For the text-containing cell, return its midpoint in [x, y] coordinate format. 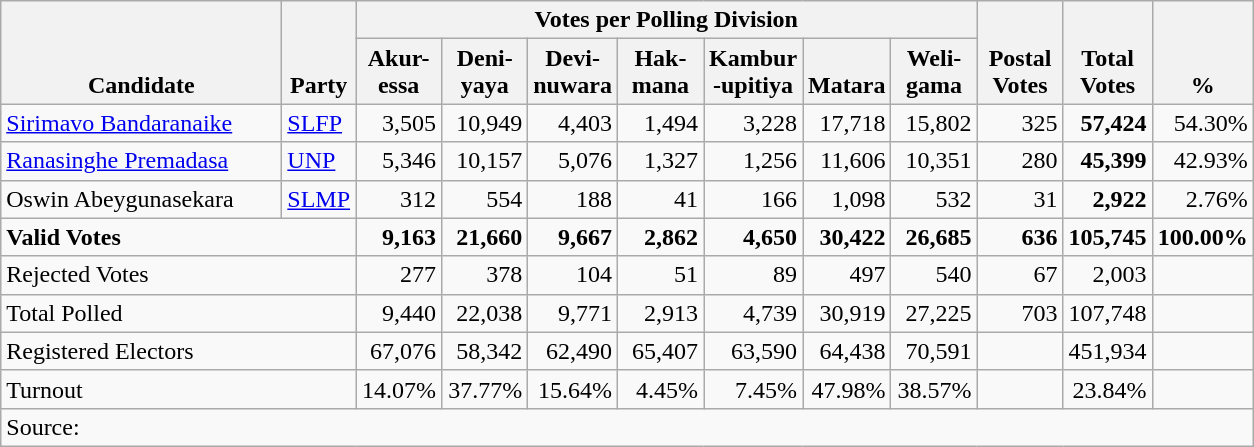
37.77% [485, 389]
Devi-nuwara [573, 72]
11,606 [847, 161]
47.98% [847, 389]
54.30% [1202, 123]
SLMP [319, 199]
42.93% [1202, 161]
497 [847, 275]
1,256 [754, 161]
67 [1020, 275]
PostalVotes [1020, 52]
3,228 [754, 123]
89 [754, 275]
Total Votes [1108, 52]
Rejected Votes [178, 275]
30,919 [847, 313]
554 [485, 199]
Hak-mana [660, 72]
4.45% [660, 389]
5,346 [399, 161]
Akur-essa [399, 72]
% [1202, 52]
2,922 [1108, 199]
Total Polled [178, 313]
22,038 [485, 313]
703 [1020, 313]
312 [399, 199]
2,913 [660, 313]
14.07% [399, 389]
Sirimavo Bandaranaike [142, 123]
15.64% [573, 389]
107,748 [1108, 313]
58,342 [485, 351]
63,590 [754, 351]
Kambur-upitiya [754, 72]
4,739 [754, 313]
2,003 [1108, 275]
51 [660, 275]
1,098 [847, 199]
1,327 [660, 161]
38.57% [934, 389]
Turnout [178, 389]
64,438 [847, 351]
166 [754, 199]
Registered Electors [178, 351]
57,424 [1108, 123]
26,685 [934, 237]
15,802 [934, 123]
Valid Votes [178, 237]
70,591 [934, 351]
Source: [627, 427]
540 [934, 275]
2.76% [1202, 199]
4,403 [573, 123]
31 [1020, 199]
9,440 [399, 313]
Matara [847, 72]
104 [573, 275]
100.00% [1202, 237]
5,076 [573, 161]
277 [399, 275]
17,718 [847, 123]
3,505 [399, 123]
9,163 [399, 237]
532 [934, 199]
Candidate [142, 52]
23.84% [1108, 389]
Deni-yaya [485, 72]
4,650 [754, 237]
451,934 [1108, 351]
27,225 [934, 313]
67,076 [399, 351]
62,490 [573, 351]
41 [660, 199]
325 [1020, 123]
Party [319, 52]
10,351 [934, 161]
UNP [319, 161]
280 [1020, 161]
SLFP [319, 123]
45,399 [1108, 161]
65,407 [660, 351]
636 [1020, 237]
9,667 [573, 237]
1,494 [660, 123]
10,949 [485, 123]
30,422 [847, 237]
7.45% [754, 389]
105,745 [1108, 237]
10,157 [485, 161]
Weli-gama [934, 72]
9,771 [573, 313]
188 [573, 199]
Oswin Abeygunasekara [142, 199]
378 [485, 275]
Ranasinghe Premadasa [142, 161]
2,862 [660, 237]
Votes per Polling Division [666, 20]
21,660 [485, 237]
